Scan for the cell matching the given text and deliver its (X, Y) coordinate at center. 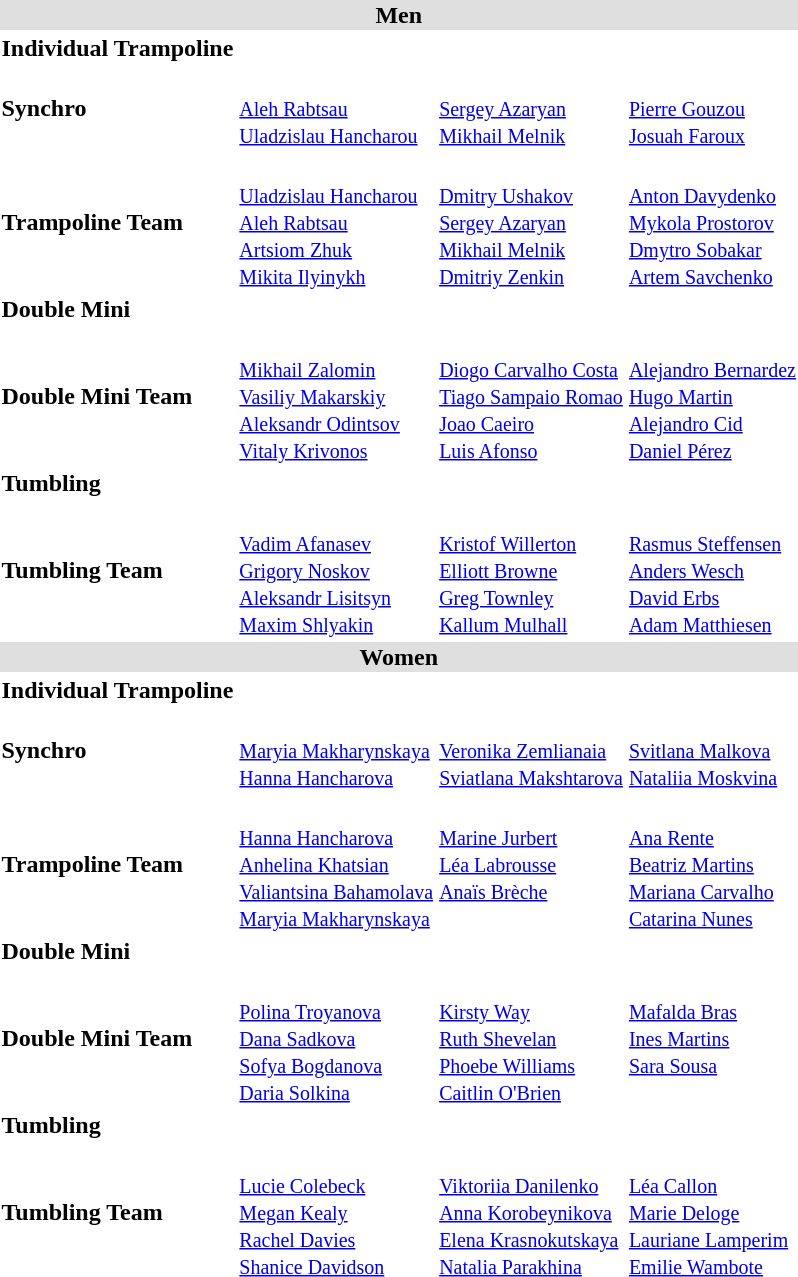
Mafalda BrasInes MartinsSara Sousa (712, 1038)
Sergey AzaryanMikhail Melnik (532, 108)
Kirsty WayRuth ShevelanPhoebe WilliamsCaitlin O'Brien (532, 1038)
Ana RenteBeatriz MartinsMariana CarvalhoCatarina Nunes (712, 864)
Alejandro BernardezHugo MartinAlejandro CidDaniel Pérez (712, 396)
Hanna HancharovaAnhelina KhatsianValiantsina BahamolavaMaryia Makharynskaya (336, 864)
Aleh RabtsauUladzislau Hancharou (336, 108)
Tumbling Team (118, 570)
Mikhail ZalominVasiliy MakarskiyAleksandr OdintsovVitaly Krivonos (336, 396)
Marine JurbertLéa LabrousseAnaïs Brèche (532, 864)
Anton DavydenkoMykola ProstorovDmytro SobakarArtem Savchenko (712, 222)
Women (398, 657)
Kristof WillertonElliott BrowneGreg TownleyKallum Mulhall (532, 570)
Veronika ZemlianaiaSviatlana Makshtarova (532, 750)
Maryia MakharynskayaHanna Hancharova (336, 750)
Men (398, 15)
Rasmus SteffensenAnders WeschDavid ErbsAdam Matthiesen (712, 570)
Dmitry UshakovSergey AzaryanMikhail MelnikDmitriy Zenkin (532, 222)
Polina TroyanovaDana SadkovaSofya BogdanovaDaria Solkina (336, 1038)
Diogo Carvalho CostaTiago Sampaio RomaoJoao CaeiroLuis Afonso (532, 396)
Vadim AfanasevGrigory NoskovAleksandr LisitsynMaxim Shlyakin (336, 570)
Uladzislau HancharouAleh RabtsauArtsiom ZhukMikita Ilyinykh (336, 222)
Pierre GouzouJosuah Faroux (712, 108)
Svitlana MalkovaNataliia Moskvina (712, 750)
